Pinpoint the cell where the given text exists, returning its [x, y] midpoint coordinate. 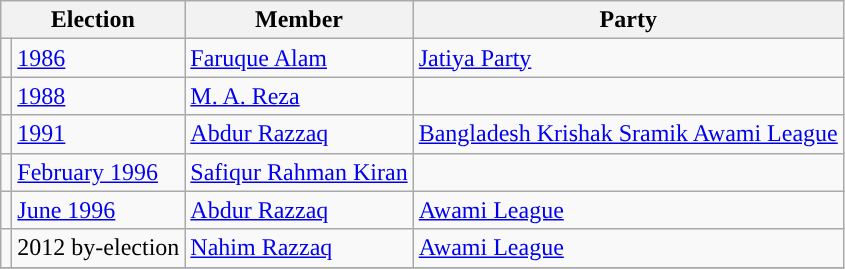
Member [299, 20]
Jatiya Party [628, 58]
Faruque Alam [299, 58]
1986 [98, 58]
2012 by-election [98, 248]
Nahim Razzaq [299, 248]
Election [93, 20]
1991 [98, 134]
M. A. Reza [299, 96]
June 1996 [98, 210]
February 1996 [98, 172]
Safiqur Rahman Kiran [299, 172]
Party [628, 20]
Bangladesh Krishak Sramik Awami League [628, 134]
1988 [98, 96]
